From the cell containing the given text, extract its center point as [X, Y] coordinate. 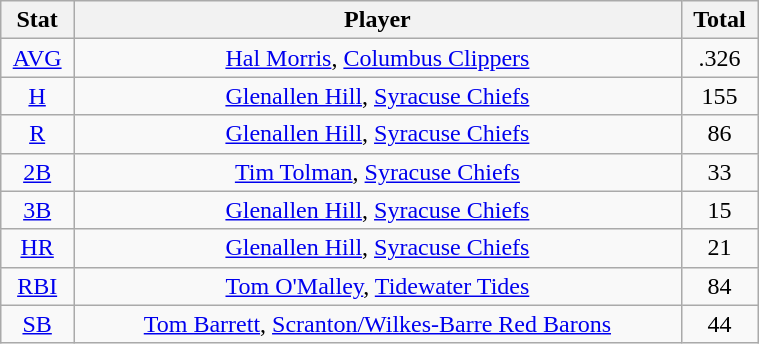
Total [719, 20]
RBI [38, 286]
44 [719, 324]
21 [719, 248]
AVG [38, 58]
86 [719, 134]
3B [38, 210]
Player [378, 20]
155 [719, 96]
2B [38, 172]
.326 [719, 58]
Tom O'Malley, Tidewater Tides [378, 286]
R [38, 134]
Tim Tolman, Syracuse Chiefs [378, 172]
H [38, 96]
Hal Morris, Columbus Clippers [378, 58]
15 [719, 210]
84 [719, 286]
Tom Barrett, Scranton/Wilkes-Barre Red Barons [378, 324]
SB [38, 324]
Stat [38, 20]
33 [719, 172]
HR [38, 248]
